From the cell containing the given text, extract its center point as (x, y) coordinate. 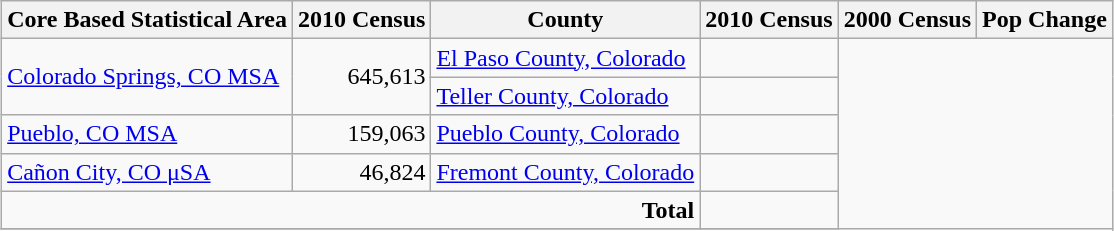
Pueblo, CO MSA (148, 134)
Teller County, Colorado (566, 96)
Total (351, 210)
46,824 (361, 172)
Core Based Statistical Area (148, 20)
645,613 (361, 77)
Fremont County, Colorado (566, 172)
El Paso County, Colorado (566, 58)
Cañon City, CO μSA (148, 172)
Pueblo County, Colorado (566, 134)
2000 Census (907, 20)
Colorado Springs, CO MSA (148, 77)
Pop Change (1045, 20)
County (566, 20)
159,063 (361, 134)
